Return (x, y) of the center of cell containing provided text 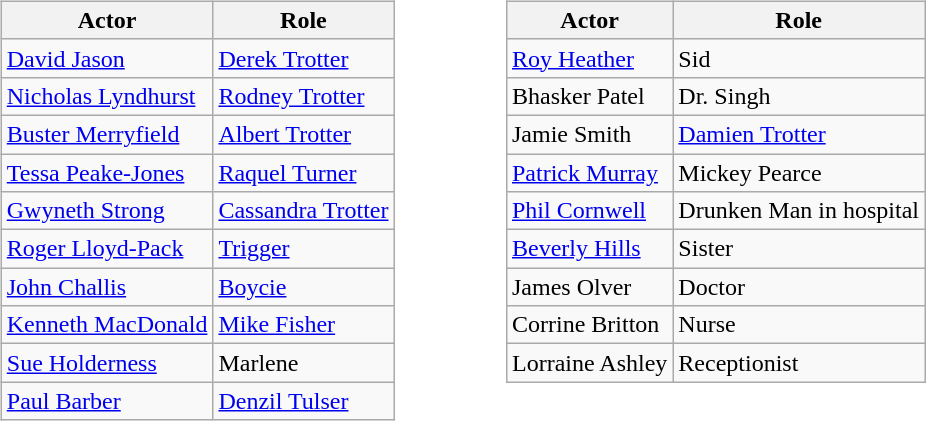
Beverly Hills (589, 249)
Rodney Trotter (304, 96)
Sid (799, 58)
John Challis (107, 287)
Albert Trotter (304, 134)
Trigger (304, 249)
Lorraine Ashley (589, 363)
Patrick Murray (589, 173)
Gwyneth Strong (107, 211)
Receptionist (799, 363)
Derek Trotter (304, 58)
Boycie (304, 287)
David Jason (107, 58)
Cassandra Trotter (304, 211)
James Olver (589, 287)
Nurse (799, 325)
Nicholas Lyndhurst (107, 96)
Mickey Pearce (799, 173)
Raquel Turner (304, 173)
Mike Fisher (304, 325)
Drunken Man in hospital (799, 211)
Denzil Tulser (304, 401)
Marlene (304, 363)
Damien Trotter (799, 134)
Sue Holderness (107, 363)
Doctor (799, 287)
Sister (799, 249)
Roy Heather (589, 58)
Kenneth MacDonald (107, 325)
Jamie Smith (589, 134)
Bhasker Patel (589, 96)
Paul Barber (107, 401)
Tessa Peake-Jones (107, 173)
Dr. Singh (799, 96)
Roger Lloyd-Pack (107, 249)
Buster Merryfield (107, 134)
Corrine Britton (589, 325)
Phil Cornwell (589, 211)
